Detect which cell encompasses the target text, then output its [x, y] center coordinate. 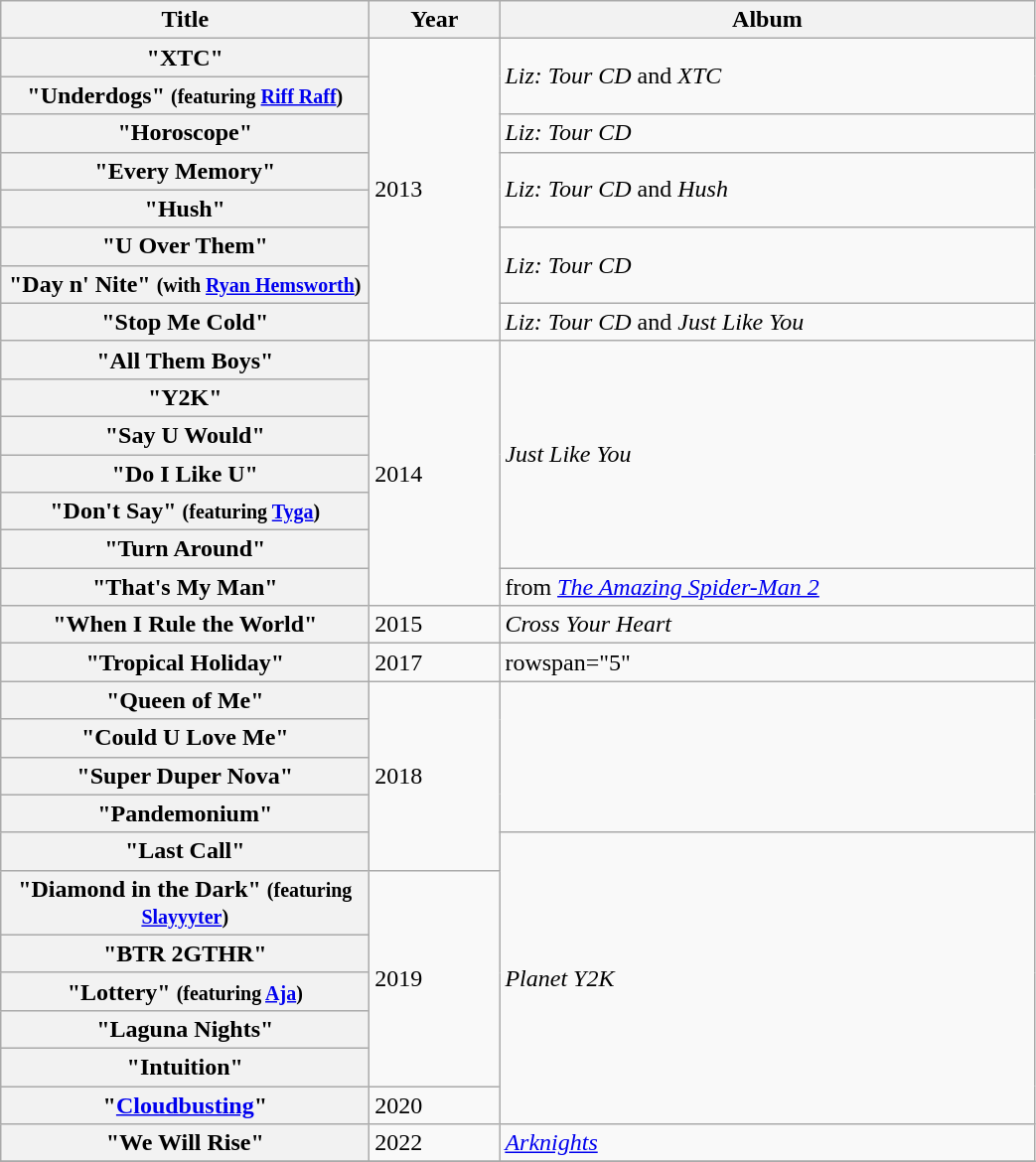
"Cloudbusting" [185, 1105]
"Underdogs" (featuring Riff Raff) [185, 95]
Album [767, 20]
"We Will Rise" [185, 1143]
Liz: Tour CD and XTC [767, 76]
"XTC" [185, 58]
"Do I Like U" [185, 474]
"Tropical Holiday" [185, 662]
Liz: Tour CD and Just Like You [767, 322]
"Lottery" (featuring Aja) [185, 991]
"Don't Say" (featuring Tyga) [185, 511]
"Pandemonium" [185, 813]
"Laguna Nights" [185, 1029]
"Hush" [185, 209]
2022 [435, 1143]
"When I Rule the World" [185, 625]
"All Them Boys" [185, 360]
"U Over Them" [185, 246]
"Could U Love Me" [185, 738]
"That's My Man" [185, 587]
2014 [435, 473]
Title [185, 20]
2013 [435, 190]
Cross Your Heart [767, 625]
"Diamond in the Dark" (featuring Slayyyter) [185, 902]
"Every Memory" [185, 171]
Year [435, 20]
"Intuition" [185, 1067]
2017 [435, 662]
"Horoscope" [185, 133]
Just Like You [767, 454]
"Queen of Me" [185, 700]
"Say U Would" [185, 435]
2020 [435, 1105]
rowspan="5" [767, 662]
2019 [435, 977]
"Last Call" [185, 851]
"Day n' Nite" (with Ryan Hemsworth) [185, 284]
"Y2K" [185, 397]
2018 [435, 776]
"BTR 2GTHR" [185, 953]
from The Amazing Spider-Man 2 [767, 587]
2015 [435, 625]
Arknights [767, 1143]
Liz: Tour CD and Hush [767, 190]
"Super Duper Nova" [185, 776]
"Stop Me Cold" [185, 322]
"Turn Around" [185, 549]
Planet Y2K [767, 977]
